Capture the cell that displays the provided text and extract its (x, y) central coordinate. 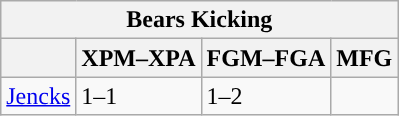
Bears Kicking (200, 20)
1–1 (138, 96)
1–2 (266, 96)
XPM–XPA (138, 58)
FGM–FGA (266, 58)
MFG (364, 58)
Jencks (38, 96)
